From the cell containing the given text, extract its center point as (x, y) coordinate. 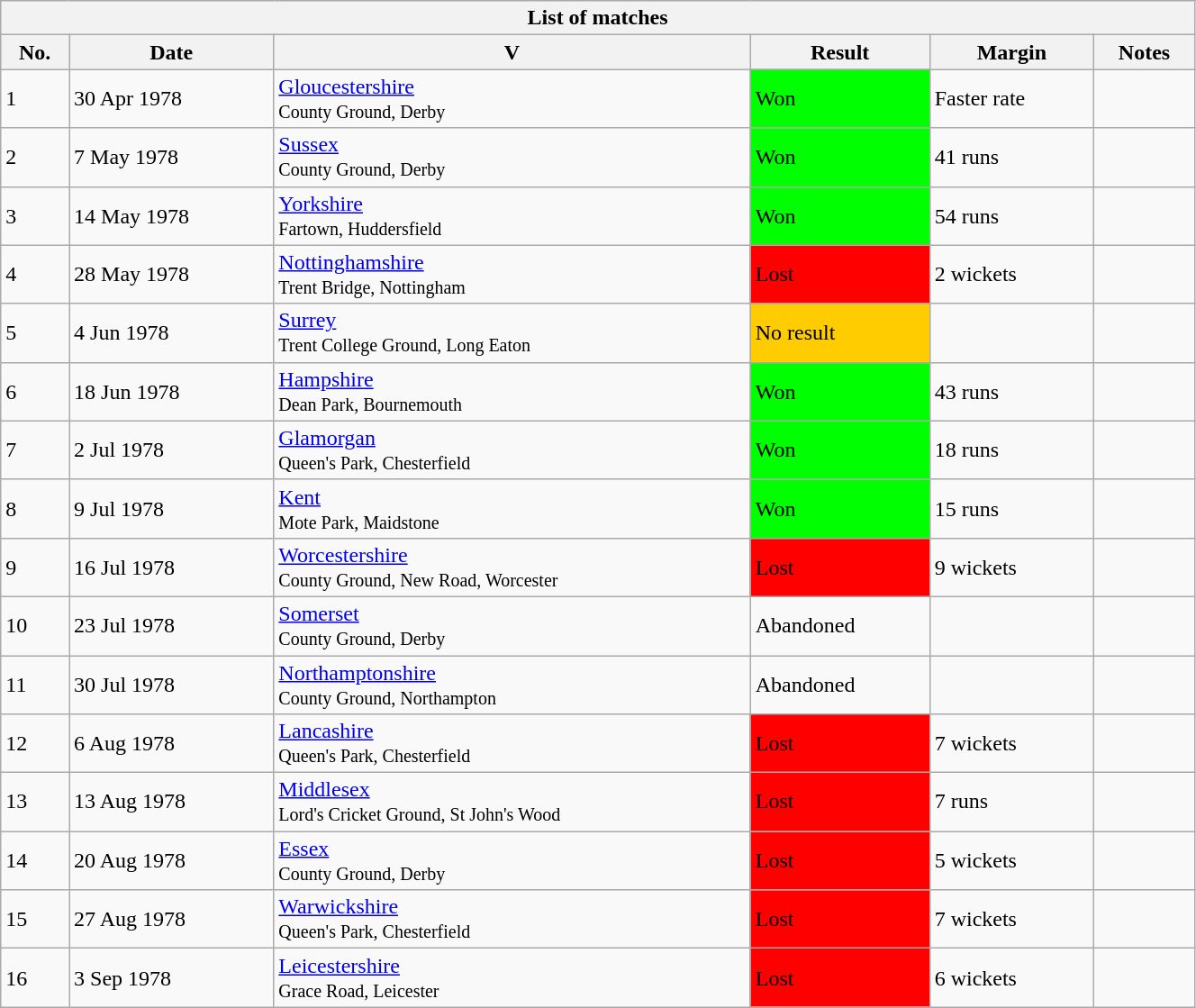
20 Aug 1978 (171, 861)
14 May 1978 (171, 216)
14 (35, 861)
Gloucestershire County Ground, Derby (512, 99)
Notes (1145, 52)
13 (35, 802)
11 (35, 685)
Margin (1012, 52)
No result (839, 333)
WorcestershireCounty Ground, New Road, Worcester (512, 568)
15 (35, 919)
2 (35, 157)
6 (35, 391)
5 wickets (1012, 861)
13 Aug 1978 (171, 802)
Northamptonshire County Ground, Northampton (512, 685)
10 (35, 625)
18 Jun 1978 (171, 391)
YorkshireFartown, Huddersfield (512, 216)
LeicestershireGrace Road, Leicester (512, 978)
Faster rate (1012, 99)
9 wickets (1012, 568)
2 Jul 1978 (171, 450)
28 May 1978 (171, 274)
16 Jul 1978 (171, 568)
23 Jul 1978 (171, 625)
7 runs (1012, 802)
41 runs (1012, 157)
No. (35, 52)
3 (35, 216)
Result (839, 52)
Lancashire Queen's Park, Chesterfield (512, 744)
Glamorgan Queen's Park, Chesterfield (512, 450)
1 (35, 99)
5 (35, 333)
Warwickshire Queen's Park, Chesterfield (512, 919)
Middlesex Lord's Cricket Ground, St John's Wood (512, 802)
Date (171, 52)
43 runs (1012, 391)
SomersetCounty Ground, Derby (512, 625)
4 (35, 274)
SurreyTrent College Ground, Long Eaton (512, 333)
List of matches (598, 18)
6 Aug 1978 (171, 744)
Essex County Ground, Derby (512, 861)
30 Apr 1978 (171, 99)
7 May 1978 (171, 157)
Nottinghamshire Trent Bridge, Nottingham (512, 274)
HampshireDean Park, Bournemouth (512, 391)
9 Jul 1978 (171, 508)
Kent Mote Park, Maidstone (512, 508)
7 (35, 450)
16 (35, 978)
54 runs (1012, 216)
4 Jun 1978 (171, 333)
2 wickets (1012, 274)
9 (35, 568)
6 wickets (1012, 978)
V (512, 52)
12 (35, 744)
30 Jul 1978 (171, 685)
18 runs (1012, 450)
3 Sep 1978 (171, 978)
Sussex County Ground, Derby (512, 157)
15 runs (1012, 508)
8 (35, 508)
27 Aug 1978 (171, 919)
